Detect which cell encompasses the target text, then output its [X, Y] center coordinate. 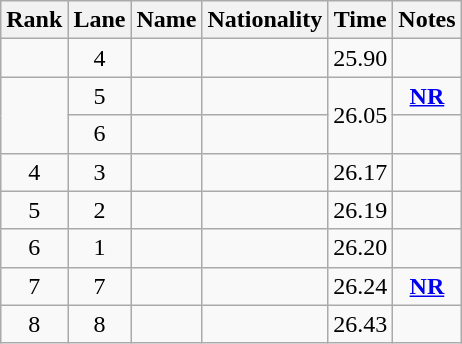
26.20 [360, 248]
26.43 [360, 324]
Time [360, 20]
Notes [427, 20]
3 [100, 172]
25.90 [360, 58]
26.19 [360, 210]
1 [100, 248]
26.24 [360, 286]
Rank [34, 20]
Name [166, 20]
2 [100, 210]
Nationality [265, 20]
26.05 [360, 115]
Lane [100, 20]
26.17 [360, 172]
